Find where the given text appears and provide that cell's center as (X, Y) coordinate. 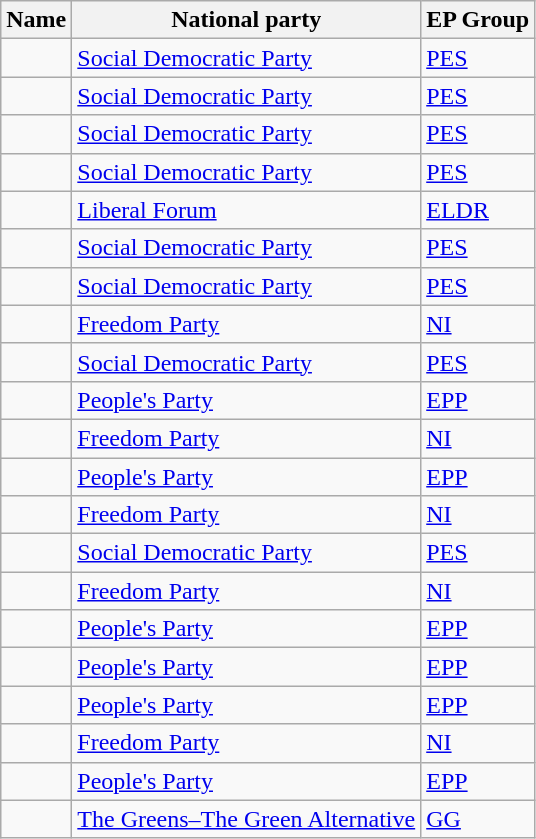
Liberal Forum (246, 210)
Name (36, 20)
National party (246, 20)
EP Group (478, 20)
The Greens–The Green Alternative (246, 819)
GG (478, 819)
ELDR (478, 210)
